Identify which cell holds the provided text, then report its (x, y) central coordinate. 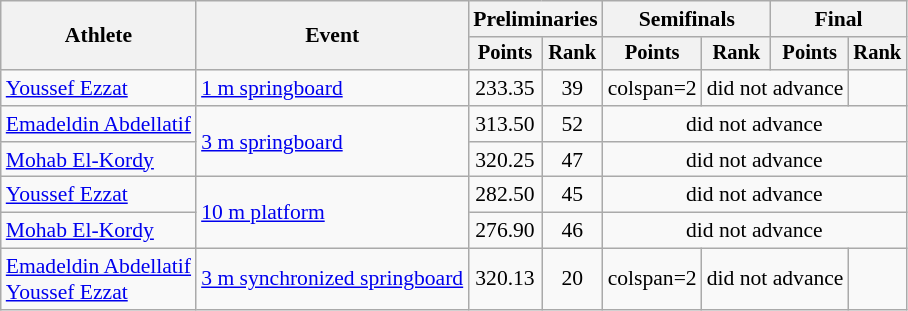
Semifinals (687, 19)
45 (572, 195)
Emadeldin Abdellatif (98, 124)
320.13 (505, 280)
52 (572, 124)
10 m platform (332, 212)
Preliminaries (535, 19)
39 (572, 88)
1 m springboard (332, 88)
Final (838, 19)
Event (332, 36)
Athlete (98, 36)
320.25 (505, 160)
282.50 (505, 195)
3 m springboard (332, 142)
3 m synchronized springboard (332, 280)
313.50 (505, 124)
Emadeldin AbdellatifYoussef Ezzat (98, 280)
233.35 (505, 88)
47 (572, 160)
20 (572, 280)
276.90 (505, 231)
46 (572, 231)
